Locate the cell with the specified text and output its [X, Y] center coordinate. 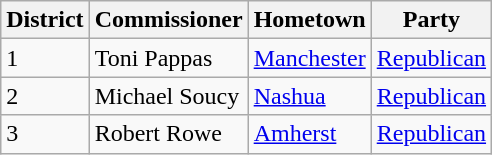
District [45, 20]
Robert Rowe [168, 134]
Toni Pappas [168, 58]
Amherst [310, 134]
Manchester [310, 58]
Michael Soucy [168, 96]
2 [45, 96]
1 [45, 58]
3 [45, 134]
Party [431, 20]
Hometown [310, 20]
Commissioner [168, 20]
Nashua [310, 96]
